Search for the cell housing the specified text and yield its [x, y] center coordinate. 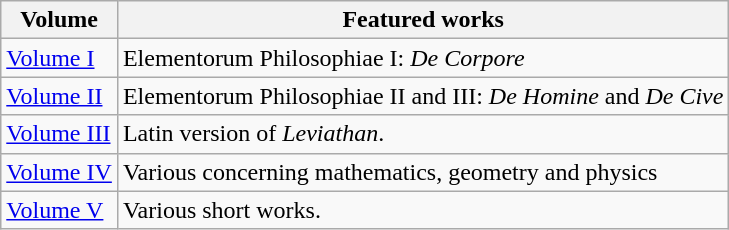
Various concerning mathematics, geometry and physics [423, 172]
Elementorum Philosophiae I: De Corpore [423, 58]
Elementorum Philosophiae II and III: De Homine and De Cive [423, 96]
Volume IV [60, 172]
Various short works. [423, 210]
Volume V [60, 210]
Volume [60, 20]
Featured works [423, 20]
Latin version of Leviathan. [423, 134]
Volume III [60, 134]
Volume I [60, 58]
Volume II [60, 96]
